Pinpoint the cell where the given text exists, returning its [x, y] midpoint coordinate. 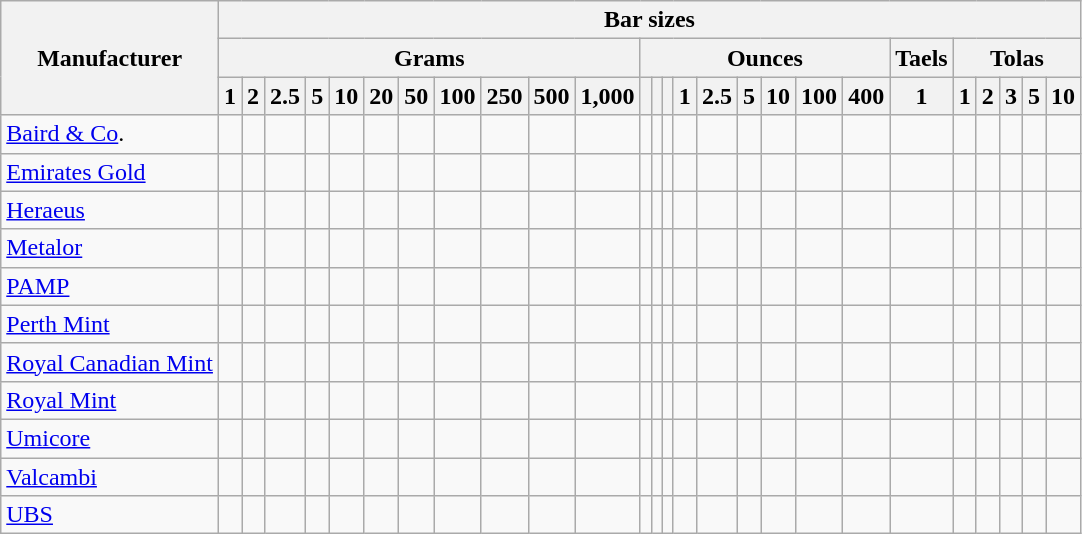
Taels [922, 58]
PAMP [110, 286]
Manufacturer [110, 58]
250 [504, 96]
Bar sizes [649, 20]
400 [866, 96]
Umicore [110, 438]
Baird & Co. [110, 134]
20 [382, 96]
Emirates Gold [110, 172]
Valcambi [110, 477]
Perth Mint [110, 324]
500 [552, 96]
Ounces [765, 58]
Royal Canadian Mint [110, 362]
3 [1010, 96]
Metalor [110, 248]
50 [416, 96]
Heraeus [110, 210]
UBS [110, 515]
Royal Mint [110, 400]
Grams [429, 58]
1,000 [608, 96]
Tolas [1016, 58]
